Provide the (X, Y) coordinate of the cell's center where the given text is located.  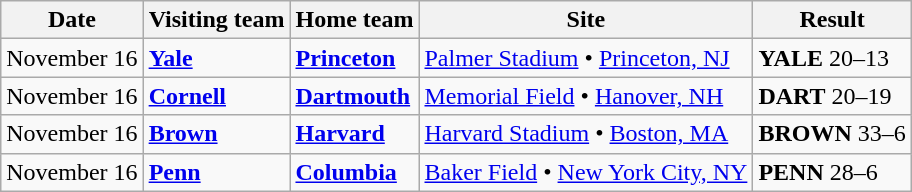
Result (832, 20)
Brown (216, 134)
Yale (216, 58)
PENN 28–6 (832, 172)
Visiting team (216, 20)
BROWN 33–6 (832, 134)
Princeton (354, 58)
YALE 20–13 (832, 58)
Baker Field • New York City, NY (586, 172)
Penn (216, 172)
Harvard (354, 134)
Cornell (216, 96)
Date (72, 20)
DART 20–19 (832, 96)
Harvard Stadium • Boston, MA (586, 134)
Site (586, 20)
Dartmouth (354, 96)
Columbia (354, 172)
Home team (354, 20)
Palmer Stadium • Princeton, NJ (586, 58)
Memorial Field • Hanover, NH (586, 96)
